Locate the cell with the specified text and output its [X, Y] center coordinate. 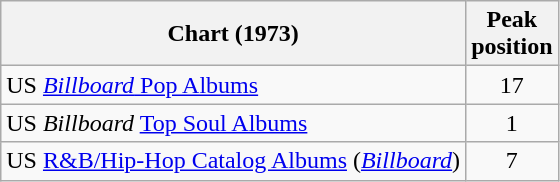
Peakposition [512, 34]
US Billboard Pop Albums [234, 85]
17 [512, 85]
7 [512, 161]
US Billboard Top Soul Albums [234, 123]
Chart (1973) [234, 34]
US R&B/Hip-Hop Catalog Albums (Billboard) [234, 161]
1 [512, 123]
